Return the (X, Y) coordinate for the center point of the cell that contains the specified text.  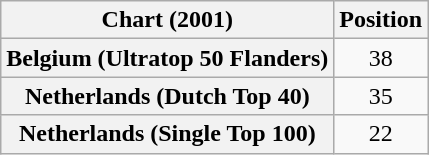
Netherlands (Dutch Top 40) (168, 96)
38 (381, 58)
Netherlands (Single Top 100) (168, 134)
Belgium (Ultratop 50 Flanders) (168, 58)
Position (381, 20)
Chart (2001) (168, 20)
22 (381, 134)
35 (381, 96)
